Return (x, y) of the center of cell containing provided text 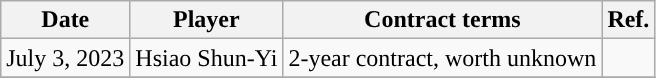
Ref. (628, 20)
Date (66, 20)
Player (206, 20)
Hsiao Shun-Yi (206, 58)
July 3, 2023 (66, 58)
Contract terms (442, 20)
2-year contract, worth unknown (442, 58)
